From the cell containing the given text, extract its center point as (x, y) coordinate. 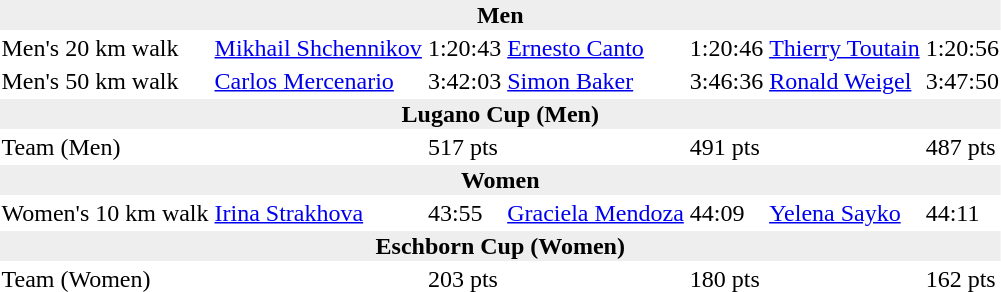
3:47:50 (962, 81)
Graciela Mendoza (596, 213)
Eschborn Cup (Women) (500, 246)
Women (500, 180)
Team (Men) (105, 147)
Men (500, 15)
Thierry Toutain (845, 48)
Men's 50 km walk (105, 81)
3:42:03 (464, 81)
491 pts (726, 147)
Ernesto Canto (596, 48)
517 pts (464, 147)
Carlos Mercenario (318, 81)
44:09 (726, 213)
Ronald Weigel (845, 81)
Mikhail Shchennikov (318, 48)
43:55 (464, 213)
Men's 20 km walk (105, 48)
44:11 (962, 213)
Yelena Sayko (845, 213)
1:20:56 (962, 48)
Irina Strakhova (318, 213)
Women's 10 km walk (105, 213)
1:20:43 (464, 48)
3:46:36 (726, 81)
Lugano Cup (Men) (500, 114)
487 pts (962, 147)
Simon Baker (596, 81)
1:20:46 (726, 48)
